Detect which cell encompasses the target text, then output its [X, Y] center coordinate. 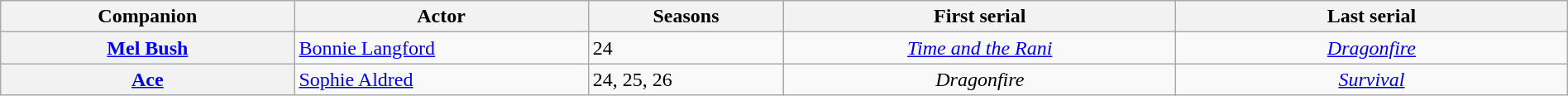
First serial [980, 17]
Ace [147, 79]
Seasons [686, 17]
Survival [1372, 79]
24, 25, 26 [686, 79]
Companion [147, 17]
Sophie Aldred [442, 79]
24 [686, 48]
Time and the Rani [980, 48]
Last serial [1372, 17]
Mel Bush [147, 48]
Bonnie Langford [442, 48]
Actor [442, 17]
